Detect which cell encompasses the target text, then output its [x, y] center coordinate. 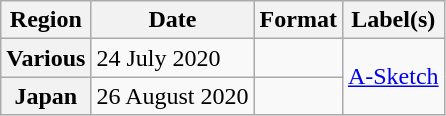
Various [46, 58]
24 July 2020 [172, 58]
Japan [46, 96]
26 August 2020 [172, 96]
A-Sketch [393, 77]
Region [46, 20]
Label(s) [393, 20]
Format [298, 20]
Date [172, 20]
